Pinpoint the cell where the given text exists, returning its [X, Y] midpoint coordinate. 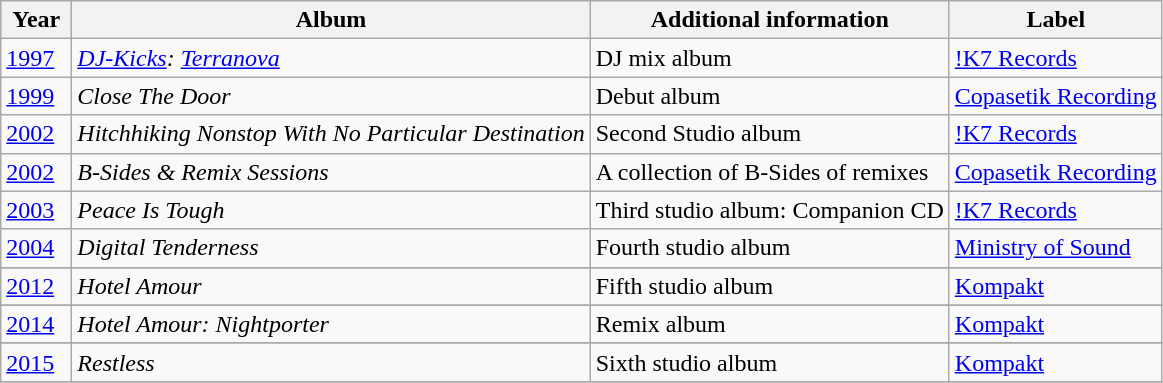
Digital Tenderness [331, 248]
2004 [36, 248]
DJ mix album [770, 58]
DJ-Kicks: Terranova [331, 58]
2003 [36, 210]
Year [36, 20]
Fourth studio album [770, 248]
Second Studio album [770, 134]
2015 [36, 362]
Hotel Amour: Nightporter [331, 324]
Fifth studio album [770, 286]
Peace Is Tough [331, 210]
B-Sides & Remix Sessions [331, 172]
Hotel Amour [331, 286]
Remix album [770, 324]
2012 [36, 286]
Label [1056, 20]
Close The Door [331, 96]
Ministry of Sound [1056, 248]
Restless [331, 362]
Debut album [770, 96]
Additional information [770, 20]
A collection of B-Sides of remixes [770, 172]
2014 [36, 324]
Sixth studio album [770, 362]
1999 [36, 96]
Hitchhiking Nonstop With No Particular Destination [331, 134]
Album [331, 20]
Third studio album: Companion CD [770, 210]
1997 [36, 58]
